From the cell containing the given text, extract its center point as [x, y] coordinate. 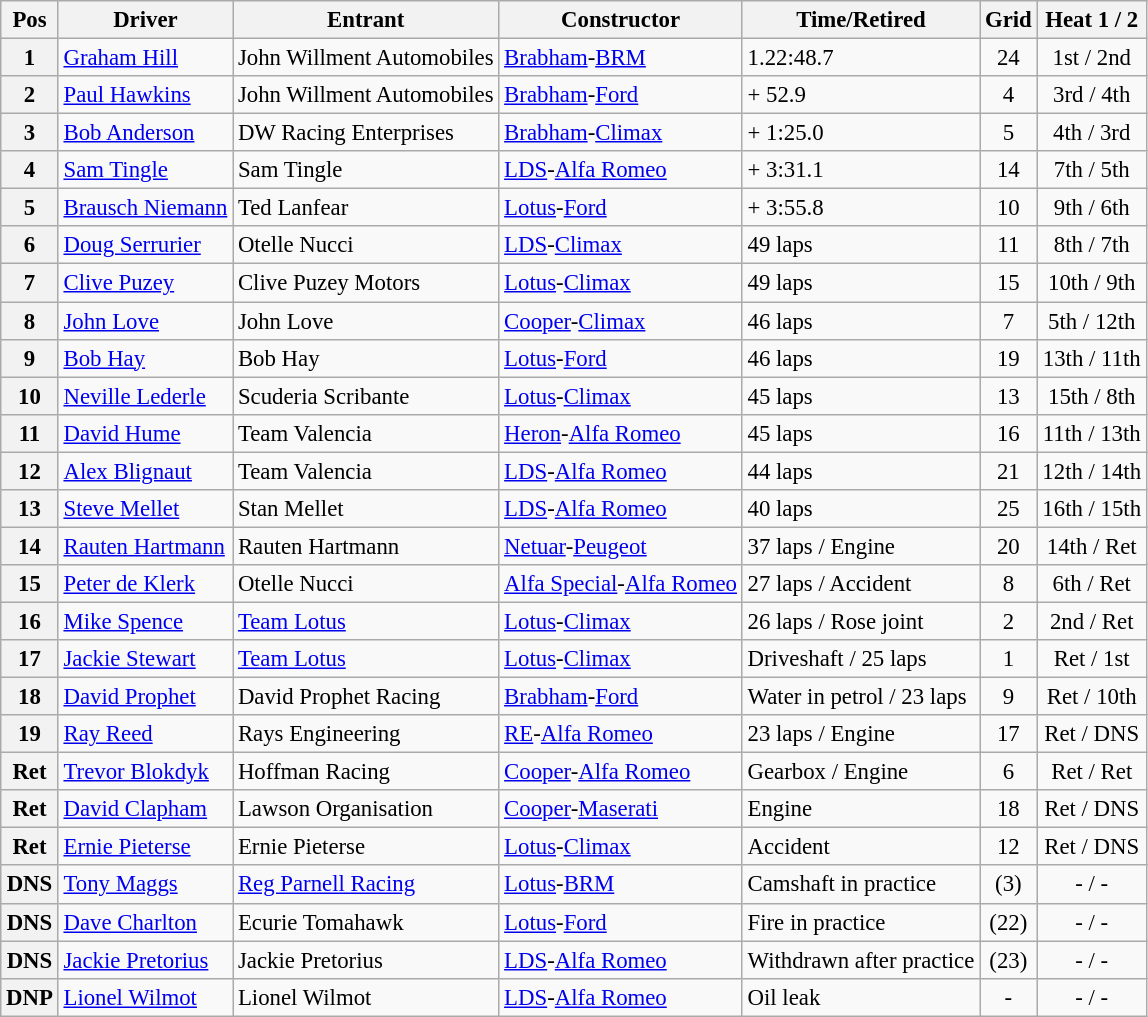
Driver [145, 20]
Camshaft in practice [860, 885]
44 laps [860, 471]
DNP [30, 997]
3rd / 4th [1092, 95]
+ 1:25.0 [860, 133]
Fire in practice [860, 922]
Engine [860, 809]
David Clapham [145, 809]
Bob Anderson [145, 133]
Lotus-BRM [620, 885]
3 [30, 133]
5th / 12th [1092, 321]
Lawson Organisation [366, 809]
Ret / Ret [1092, 772]
Reg Parnell Racing [366, 885]
23 laps / Engine [860, 734]
15th / 8th [1092, 396]
37 laps / Engine [860, 546]
24 [1008, 58]
Hoffman Racing [366, 772]
Grid [1008, 20]
Ret / 1st [1092, 659]
David Prophet Racing [366, 697]
Ray Reed [145, 734]
RE-Alfa Romeo [620, 734]
Driveshaft / 25 laps [860, 659]
Clive Puzey [145, 283]
+ 3:55.8 [860, 208]
Ret / 10th [1092, 697]
Scuderia Scribante [366, 396]
Constructor [620, 20]
Tony Maggs [145, 885]
Jackie Stewart [145, 659]
1st / 2nd [1092, 58]
26 laps / Rose joint [860, 621]
+ 3:31.1 [860, 170]
4th / 3rd [1092, 133]
Cooper-Alfa Romeo [620, 772]
1.22:48.7 [860, 58]
Doug Serrurier [145, 245]
16th / 15th [1092, 509]
David Prophet [145, 697]
Withdrawn after practice [860, 960]
Heron-Alfa Romeo [620, 433]
Mike Spence [145, 621]
Ted Lanfear [366, 208]
25 [1008, 509]
6th / Ret [1092, 584]
Cooper-Maserati [620, 809]
(23) [1008, 960]
Neville Lederle [145, 396]
Water in petrol / 23 laps [860, 697]
12th / 14th [1092, 471]
14th / Ret [1092, 546]
13th / 11th [1092, 358]
8th / 7th [1092, 245]
Pos [30, 20]
9th / 6th [1092, 208]
- [1008, 997]
Brausch Niemann [145, 208]
Clive Puzey Motors [366, 283]
Ecurie Tomahawk [366, 922]
David Hume [145, 433]
Oil leak [860, 997]
Stan Mellet [366, 509]
Cooper-Climax [620, 321]
LDS-Climax [620, 245]
11th / 13th [1092, 433]
Netuar-Peugeot [620, 546]
Steve Mellet [145, 509]
Brabham-Climax [620, 133]
2nd / Ret [1092, 621]
Peter de Klerk [145, 584]
+ 52.9 [860, 95]
Trevor Blokdyk [145, 772]
21 [1008, 471]
Alex Blignaut [145, 471]
40 laps [860, 509]
10th / 9th [1092, 283]
Gearbox / Engine [860, 772]
(3) [1008, 885]
Heat 1 / 2 [1092, 20]
Time/Retired [860, 20]
Entrant [366, 20]
Alfa Special-Alfa Romeo [620, 584]
20 [1008, 546]
Paul Hawkins [145, 95]
Rays Engineering [366, 734]
27 laps / Accident [860, 584]
Dave Charlton [145, 922]
DW Racing Enterprises [366, 133]
Brabham-BRM [620, 58]
(22) [1008, 922]
7th / 5th [1092, 170]
Graham Hill [145, 58]
Accident [860, 847]
